Find where the given text appears and provide that cell's center as (x, y) coordinate. 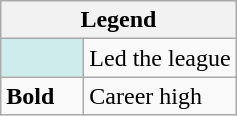
Bold (42, 96)
Career high (160, 96)
Led the league (160, 58)
Legend (118, 20)
